Find where the given text appears and provide that cell's center as [x, y] coordinate. 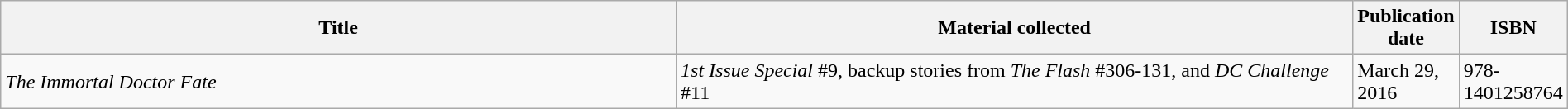
Publication date [1406, 28]
March 29, 2016 [1406, 81]
Title [339, 28]
1st Issue Special #9, backup stories from The Flash #306-131, and DC Challenge #11 [1015, 81]
ISBN [1513, 28]
978-1401258764 [1513, 81]
Material collected [1015, 28]
The Immortal Doctor Fate [339, 81]
